Extract the [X, Y] coordinate from the center of the cell holding the provided text.  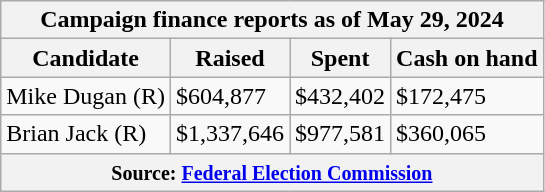
$172,475 [467, 96]
Brian Jack (R) [86, 134]
$432,402 [340, 96]
$360,065 [467, 134]
Mike Dugan (R) [86, 96]
Cash on hand [467, 58]
Candidate [86, 58]
$977,581 [340, 134]
Campaign finance reports as of May 29, 2024 [272, 20]
Source: Federal Election Commission [272, 172]
$604,877 [230, 96]
$1,337,646 [230, 134]
Raised [230, 58]
Spent [340, 58]
